Pinpoint the cell where the given text exists, returning its [x, y] midpoint coordinate. 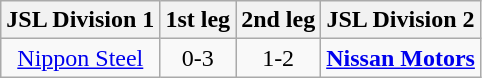
Nissan Motors [401, 58]
1st leg [198, 20]
Nippon Steel [80, 58]
1-2 [278, 58]
0-3 [198, 58]
2nd leg [278, 20]
JSL Division 2 [401, 20]
JSL Division 1 [80, 20]
